Provide the (X, Y) coordinate of the cell's center where the given text is located.  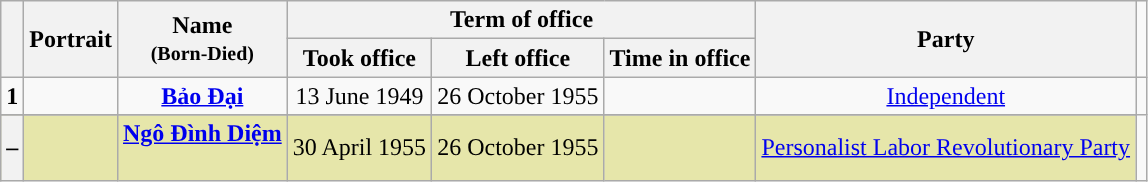
Term of office (522, 20)
Name(Born-Died) (202, 39)
30 April 1955 (359, 148)
Bảo Đại (202, 96)
Took office (359, 58)
13 June 1949 (359, 96)
Personalist Labor Revolutionary Party (946, 148)
Party (946, 39)
Left office (518, 58)
Ngô Đình Diệm (202, 148)
1 (12, 96)
Independent (946, 96)
Time in office (680, 58)
– (12, 148)
Portrait (71, 39)
